Extract the (x, y) coordinate from the center of the cell holding the provided text.  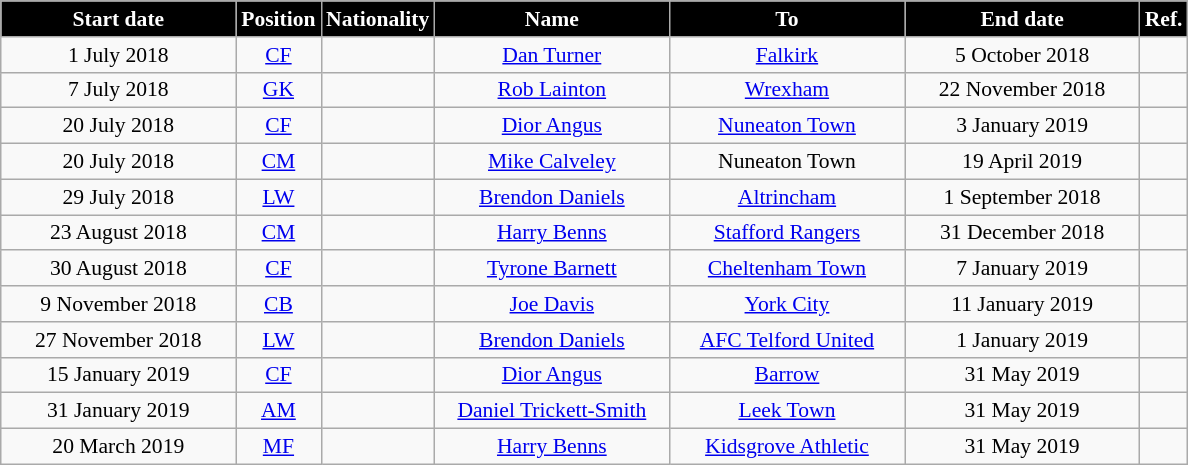
Mike Calveley (552, 162)
7 July 2018 (118, 90)
CB (278, 304)
Altrincham (786, 197)
1 July 2018 (118, 55)
Ref. (1164, 19)
Name (552, 19)
AM (278, 411)
Wrexham (786, 90)
Barrow (786, 375)
Tyrone Barnett (552, 269)
MF (278, 447)
Daniel Trickett-Smith (552, 411)
31 December 2018 (1022, 233)
Nationality (378, 19)
Falkirk (786, 55)
7 January 2019 (1022, 269)
20 March 2019 (118, 447)
3 January 2019 (1022, 126)
Stafford Rangers (786, 233)
1 September 2018 (1022, 197)
23 August 2018 (118, 233)
Dan Turner (552, 55)
9 November 2018 (118, 304)
End date (1022, 19)
To (786, 19)
GK (278, 90)
Leek Town (786, 411)
Cheltenham Town (786, 269)
Rob Lainton (552, 90)
Start date (118, 19)
5 October 2018 (1022, 55)
19 April 2019 (1022, 162)
Position (278, 19)
29 July 2018 (118, 197)
31 January 2019 (118, 411)
15 January 2019 (118, 375)
Joe Davis (552, 304)
30 August 2018 (118, 269)
AFC Telford United (786, 340)
27 November 2018 (118, 340)
Kidsgrove Athletic (786, 447)
York City (786, 304)
1 January 2019 (1022, 340)
22 November 2018 (1022, 90)
11 January 2019 (1022, 304)
